Detect which cell encompasses the target text, then output its (x, y) center coordinate. 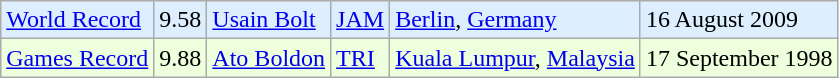
TRI (360, 58)
17 September 1998 (739, 58)
Usain Bolt (269, 20)
JAM (360, 20)
Games Record (78, 58)
Berlin, Germany (516, 20)
Kuala Lumpur, Malaysia (516, 58)
9.58 (180, 20)
16 August 2009 (739, 20)
World Record (78, 20)
Ato Boldon (269, 58)
9.88 (180, 58)
